Search for the cell housing the specified text and yield its (x, y) center coordinate. 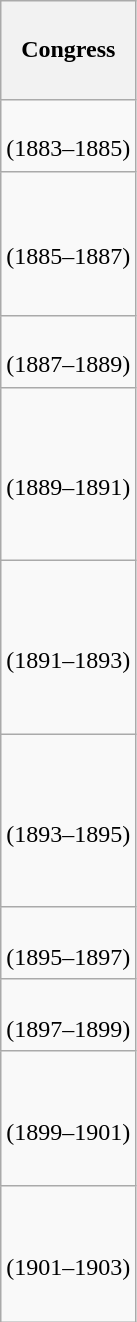
(1883–1885) (68, 135)
(1885–1887) (68, 243)
(1887–1889) (68, 351)
(1897–1899) (68, 1015)
(1895–1897) (68, 943)
Congress (68, 50)
(1889–1891) (68, 474)
(1891–1893) (68, 646)
(1899–1901) (68, 1118)
(1901–1903) (68, 1254)
(1893–1895) (68, 820)
